Locate the cell with the specified text and output its [x, y] center coordinate. 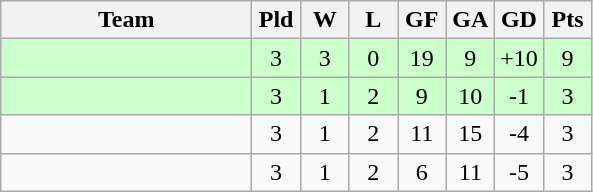
Pts [568, 20]
Team [126, 20]
15 [470, 134]
W [324, 20]
-5 [520, 172]
10 [470, 96]
6 [422, 172]
-4 [520, 134]
0 [374, 58]
-1 [520, 96]
19 [422, 58]
GA [470, 20]
+10 [520, 58]
Pld [276, 20]
L [374, 20]
GD [520, 20]
GF [422, 20]
